Capture the cell that displays the provided text and extract its (x, y) central coordinate. 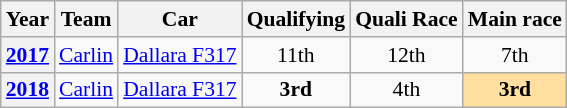
Car (180, 19)
Main race (515, 19)
4th (406, 90)
2018 (28, 90)
Quali Race (406, 19)
7th (515, 55)
Year (28, 19)
12th (406, 55)
Qualifying (296, 19)
11th (296, 55)
Team (86, 19)
2017 (28, 55)
